From the cell containing the given text, extract its center point as [x, y] coordinate. 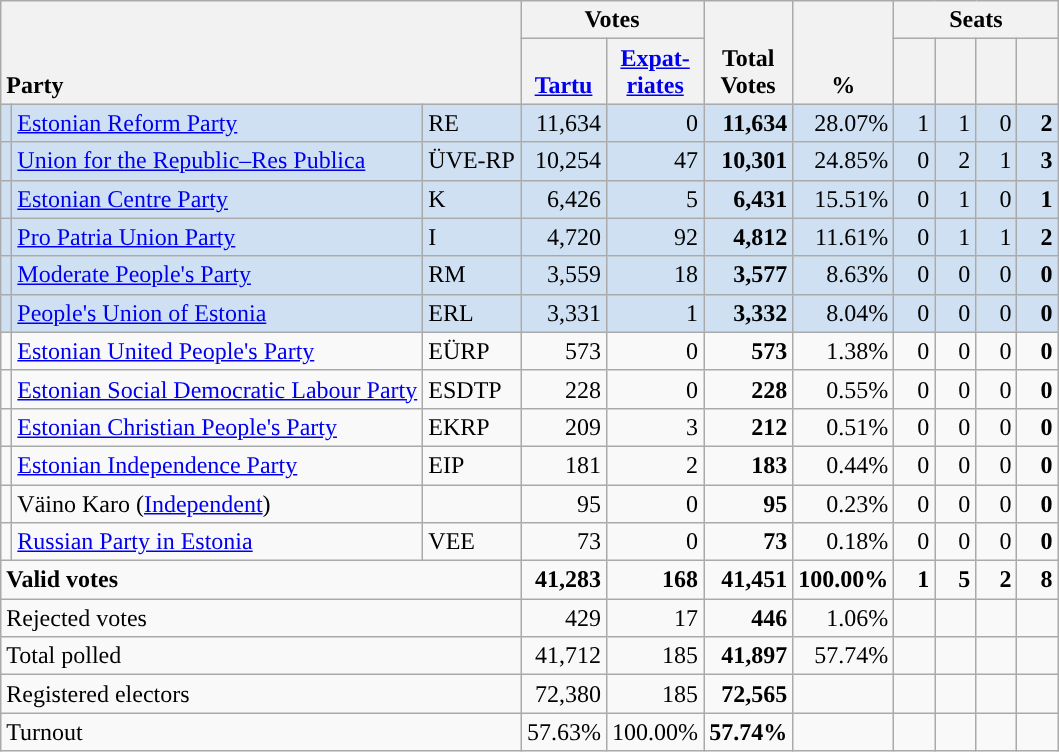
I [472, 237]
RM [472, 275]
209 [563, 427]
Estonian Christian People's Party [218, 427]
% [844, 52]
0.55% [844, 389]
Votes [612, 20]
Total polled [261, 656]
24.85% [844, 161]
11.61% [844, 237]
Tartu [563, 72]
Valid votes [261, 580]
3,577 [748, 275]
4,720 [563, 237]
0.23% [844, 503]
1.38% [844, 351]
3,332 [748, 313]
57.63% [563, 732]
8 [1038, 580]
6,426 [563, 199]
3,331 [563, 313]
10,301 [748, 161]
RE [472, 123]
15.51% [844, 199]
168 [656, 580]
3,559 [563, 275]
41,451 [748, 580]
446 [748, 618]
Seats [976, 20]
0.18% [844, 542]
212 [748, 427]
Expat- riates [656, 72]
41,712 [563, 656]
72,380 [563, 694]
6,431 [748, 199]
181 [563, 465]
EKRP [472, 427]
Estonian United People's Party [218, 351]
Rejected votes [261, 618]
41,283 [563, 580]
92 [656, 237]
Registered electors [261, 694]
People's Union of Estonia [218, 313]
17 [656, 618]
18 [656, 275]
0.44% [844, 465]
47 [656, 161]
429 [563, 618]
41,897 [748, 656]
Russian Party in Estonia [218, 542]
Estonian Independence Party [218, 465]
K [472, 199]
8.63% [844, 275]
VEE [472, 542]
0.51% [844, 427]
Estonian Reform Party [218, 123]
Total Votes [748, 52]
1.06% [844, 618]
10,254 [563, 161]
4,812 [748, 237]
Party [261, 52]
Union for the Republic–Res Publica [218, 161]
Estonian Centre Party [218, 199]
Estonian Social Democratic Labour Party [218, 389]
Väino Karo (Independent) [218, 503]
Pro Patria Union Party [218, 237]
Moderate People's Party [218, 275]
ERL [472, 313]
ESDTP [472, 389]
183 [748, 465]
28.07% [844, 123]
EIP [472, 465]
8.04% [844, 313]
Turnout [261, 732]
ÜVE-RP [472, 161]
72,565 [748, 694]
EÜRP [472, 351]
